Locate the cell with the specified text and output its [X, Y] center coordinate. 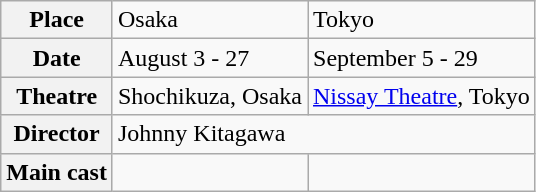
Theatre [57, 96]
Shochikuza, Osaka [210, 96]
August 3 - 27 [210, 58]
Johnny Kitagawa [324, 134]
Tokyo [422, 20]
Director [57, 134]
September 5 - 29 [422, 58]
Main cast [57, 172]
Nissay Theatre, Tokyo [422, 96]
Date [57, 58]
Osaka [210, 20]
Place [57, 20]
